Return (X, Y) of the center of cell containing provided text 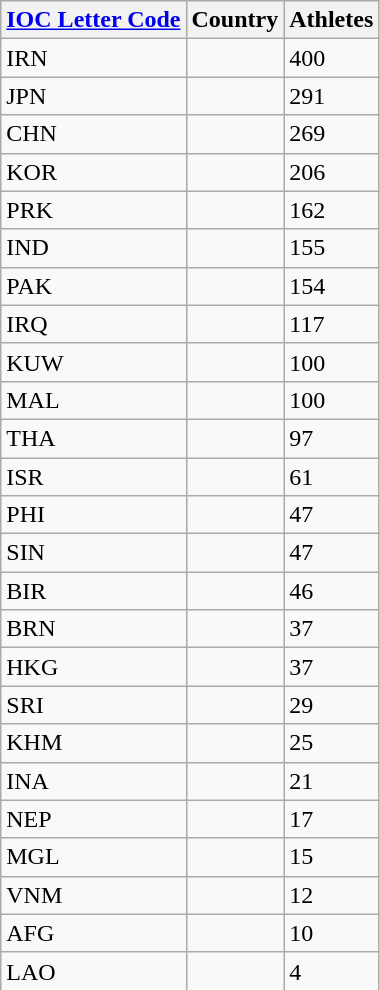
17 (332, 819)
Athletes (332, 20)
400 (332, 58)
4 (332, 971)
BRN (94, 629)
MAL (94, 400)
97 (332, 438)
BIR (94, 591)
SRI (94, 705)
INA (94, 781)
KHM (94, 743)
15 (332, 857)
ISR (94, 477)
VNM (94, 895)
162 (332, 210)
SIN (94, 553)
21 (332, 781)
155 (332, 248)
CHN (94, 134)
JPN (94, 96)
25 (332, 743)
PRK (94, 210)
PHI (94, 515)
12 (332, 895)
29 (332, 705)
PAK (94, 286)
117 (332, 324)
THA (94, 438)
LAO (94, 971)
IND (94, 248)
NEP (94, 819)
KUW (94, 362)
AFG (94, 933)
269 (332, 134)
154 (332, 286)
KOR (94, 172)
10 (332, 933)
Country (235, 20)
HKG (94, 667)
IRQ (94, 324)
206 (332, 172)
MGL (94, 857)
291 (332, 96)
61 (332, 477)
IOC Letter Code (94, 20)
IRN (94, 58)
46 (332, 591)
